Extract the [X, Y] coordinate from the center of the cell holding the provided text.  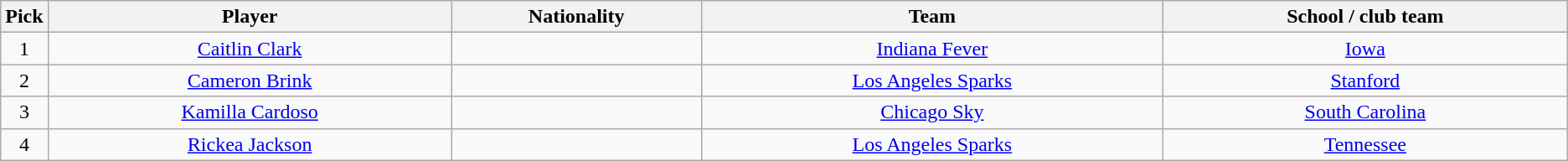
Nationality [576, 17]
Player [250, 17]
Chicago Sky [931, 112]
School / club team [1365, 17]
1 [24, 49]
4 [24, 144]
Kamilla Cardoso [250, 112]
Pick [24, 17]
3 [24, 112]
South Carolina [1365, 112]
Cameron Brink [250, 80]
Indiana Fever [931, 49]
Rickea Jackson [250, 144]
Tennessee [1365, 144]
Caitlin Clark [250, 49]
2 [24, 80]
Team [931, 17]
Iowa [1365, 49]
Stanford [1365, 80]
